Return the [X, Y] coordinate for the center point of the cell that contains the specified text.  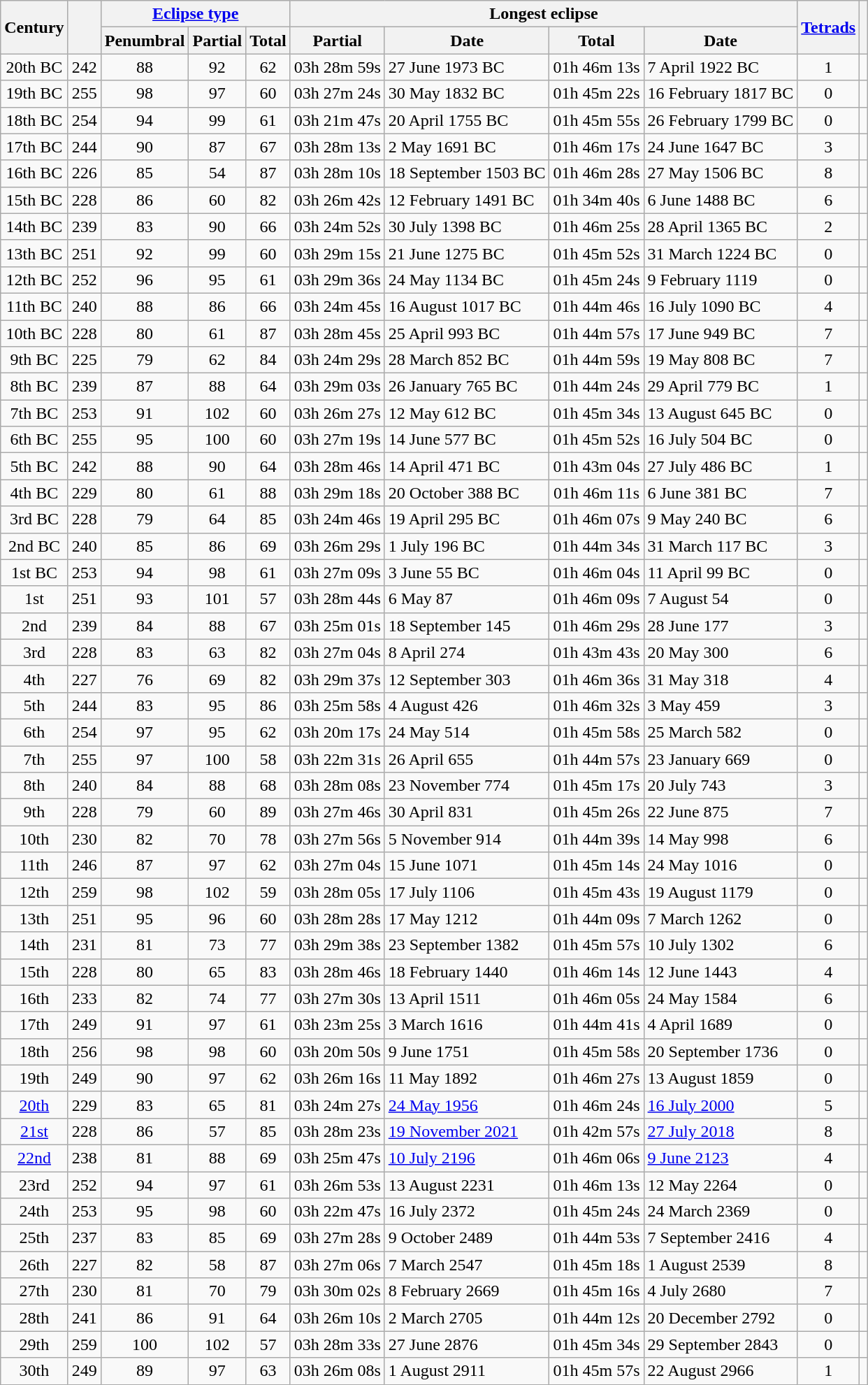
03h 28m 59s [337, 67]
2nd BC [34, 546]
27 July 2018 [721, 1131]
03h 27m 19s [337, 440]
31 March 1224 BC [721, 253]
3 June 55 BC [467, 573]
27th [34, 1291]
8 February 2669 [467, 1291]
16 August 1017 BC [467, 306]
23rd [34, 1185]
14 May 998 [721, 839]
01h 44m 09s [597, 919]
12 June 1443 [721, 972]
9 February 1119 [721, 280]
5 November 914 [467, 839]
20th BC [34, 67]
01h 44m 39s [597, 839]
8th BC [34, 387]
226 [84, 173]
3rd [34, 652]
4th [34, 679]
8th [34, 786]
7 March 2547 [467, 1265]
23 November 774 [467, 786]
256 [84, 1052]
03h 28m 13s [337, 147]
93 [145, 599]
19 August 1179 [721, 892]
14th [34, 945]
03h 26m 16s [337, 1078]
17th BC [34, 147]
1 August 2911 [467, 1371]
246 [84, 866]
Century [34, 27]
03h 27m 06s [337, 1265]
13th BC [34, 253]
30th [34, 1371]
11 May 1892 [467, 1078]
28 March 852 BC [467, 360]
15th BC [34, 200]
9 May 240 BC [721, 519]
01h 46m 28s [597, 173]
9 October 2489 [467, 1238]
20 October 388 BC [467, 493]
01h 44m 41s [597, 1025]
17 June 949 BC [721, 333]
26 February 1799 BC [721, 120]
03h 27m 56s [337, 839]
14 June 577 BC [467, 440]
17 July 1106 [467, 892]
15th [34, 972]
01h 46m 24s [597, 1105]
10 July 2196 [467, 1158]
17 May 1212 [467, 919]
01h 44m 59s [597, 360]
03h 27m 30s [337, 998]
01h 46m 27s [597, 1078]
19 November 2021 [467, 1131]
5th BC [34, 466]
03h 24m 46s [337, 519]
28th [34, 1318]
01h 45m 18s [597, 1265]
25 March 582 [721, 732]
7th [34, 759]
2 [829, 227]
20 December 2792 [721, 1318]
03h 28m 23s [337, 1131]
16 February 1817 BC [721, 94]
03h 26m 27s [337, 413]
01h 44m 53s [597, 1238]
01h 46m 17s [597, 147]
03h 25m 47s [337, 1158]
01h 46m 14s [597, 972]
01h 44m 24s [597, 387]
2nd [34, 626]
73 [217, 945]
20 May 300 [721, 652]
01h 44m 12s [597, 1318]
13 April 1511 [467, 998]
03h 24m 45s [337, 306]
9th [34, 812]
13th [34, 919]
24 May 1134 BC [467, 280]
19 April 295 BC [467, 519]
01h 34m 40s [597, 200]
20 July 743 [721, 786]
24 May 1584 [721, 998]
03h 26m 08s [337, 1371]
01h 46m 04s [597, 573]
26 January 765 BC [467, 387]
237 [84, 1238]
01h 45m 14s [597, 866]
03h 27m 46s [337, 812]
12 February 1491 BC [467, 200]
6 June 1488 BC [721, 200]
03h 22m 31s [337, 759]
15 June 1071 [467, 866]
78 [268, 839]
03h 30m 02s [337, 1291]
16th BC [34, 173]
03h 27m 28s [337, 1238]
27 June 2876 [467, 1344]
3rd BC [34, 519]
10th BC [34, 333]
20 April 1755 BC [467, 120]
25 April 993 BC [467, 333]
241 [84, 1318]
3 March 1616 [467, 1025]
01h 45m 22s [597, 94]
16 July 2372 [467, 1212]
26 April 655 [467, 759]
20 September 1736 [721, 1052]
12 September 303 [467, 679]
8 April 274 [467, 652]
18 September 1503 BC [467, 173]
03h 29m 03s [337, 387]
7 September 2416 [721, 1238]
1 July 196 BC [467, 546]
28 June 177 [721, 626]
03h 26m 10s [337, 1318]
03h 24m 29s [337, 360]
225 [84, 360]
2 March 2705 [467, 1318]
01h 46m 32s [597, 705]
238 [84, 1158]
21st [34, 1131]
9 June 1751 [467, 1052]
5 [829, 1105]
10 July 1302 [721, 945]
01h 45m 17s [597, 786]
23 September 1382 [467, 945]
03h 20m 17s [337, 732]
03h 22m 47s [337, 1212]
03h 28m 44s [337, 599]
1st [34, 599]
4 August 426 [467, 705]
22 June 875 [721, 812]
03h 28m 28s [337, 919]
01h 43m 04s [597, 466]
03h 25m 58s [337, 705]
03h 29m 36s [337, 280]
18 February 1440 [467, 972]
29th [34, 1344]
01h 43m 43s [597, 652]
12 May 612 BC [467, 413]
7 March 1262 [721, 919]
76 [145, 679]
Longest eclipse [544, 14]
16 July 1090 BC [721, 306]
01h 44m 46s [597, 306]
01h 46m 36s [597, 679]
03h 24m 27s [337, 1105]
03h 29m 15s [337, 253]
27 May 1506 BC [721, 173]
14 April 471 BC [467, 466]
24 May 514 [467, 732]
03h 25m 01s [337, 626]
01h 46m 25s [597, 227]
03h 28m 05s [337, 892]
4 July 2680 [721, 1291]
13 August 2231 [467, 1185]
03h 20m 50s [337, 1052]
9th BC [34, 360]
03h 23m 25s [337, 1025]
7 August 54 [721, 599]
25th [34, 1238]
01h 46m 05s [597, 998]
6 June 381 BC [721, 493]
30 July 1398 BC [467, 227]
233 [84, 998]
6 May 87 [467, 599]
03h 28m 08s [337, 786]
01h 45m 26s [597, 812]
01h 46m 07s [597, 519]
01h 45m 43s [597, 892]
27 June 1973 BC [467, 67]
30 May 1832 BC [467, 94]
01h 44m 34s [597, 546]
29 April 779 BC [721, 387]
03h 21m 47s [337, 120]
01h 46m 29s [597, 626]
4 April 1689 [721, 1025]
22nd [34, 1158]
16th [34, 998]
22 August 2966 [721, 1371]
01h 46m 09s [597, 599]
1st BC [34, 573]
18 September 145 [467, 626]
12th [34, 892]
6th [34, 732]
28 April 1365 BC [721, 227]
101 [217, 599]
16 July 504 BC [721, 440]
4th BC [34, 493]
01h 42m 57s [597, 1131]
30 April 831 [467, 812]
11th [34, 866]
03h 29m 18s [337, 493]
54 [217, 173]
18th BC [34, 120]
23 January 669 [721, 759]
6th BC [34, 440]
31 March 117 BC [721, 546]
03h 29m 37s [337, 679]
24 March 2369 [721, 1212]
3 May 459 [721, 705]
13 August 645 BC [721, 413]
24 June 1647 BC [721, 147]
31 May 318 [721, 679]
24 May 1016 [721, 866]
68 [268, 786]
03h 27m 09s [337, 573]
03h 28m 10s [337, 173]
231 [84, 945]
03h 26m 42s [337, 200]
1 August 2539 [721, 1265]
9 June 2123 [721, 1158]
03h 27m 24s [337, 94]
19 May 808 BC [721, 360]
01h 45m 55s [597, 120]
19th [34, 1078]
12 May 2264 [721, 1185]
18th [34, 1052]
5th [34, 705]
7 April 1922 BC [721, 67]
16 July 2000 [721, 1105]
01h 45m 16s [597, 1291]
03h 28m 45s [337, 333]
21 June 1275 BC [467, 253]
19th BC [34, 94]
2 May 1691 BC [467, 147]
59 [268, 892]
17th [34, 1025]
14th BC [34, 227]
11th BC [34, 306]
01h 46m 11s [597, 493]
01h 46m 06s [597, 1158]
7th BC [34, 413]
Penumbral [145, 41]
11 April 99 BC [721, 573]
Eclipse type [196, 14]
24th [34, 1212]
Tetrads [829, 27]
27 July 486 BC [721, 466]
20th [34, 1105]
03h 26m 53s [337, 1185]
12th BC [34, 280]
03h 26m 29s [337, 546]
03h 29m 38s [337, 945]
03h 24m 52s [337, 227]
29 September 2843 [721, 1344]
26th [34, 1265]
03h 28m 33s [337, 1344]
10th [34, 839]
74 [217, 998]
24 May 1956 [467, 1105]
13 August 1859 [721, 1078]
